Scan for the cell matching the given text and deliver its (X, Y) coordinate at center. 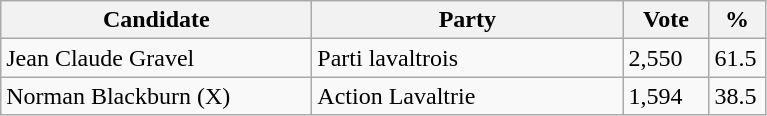
Candidate (156, 20)
% (737, 20)
Vote (666, 20)
Jean Claude Gravel (156, 58)
Parti lavaltrois (468, 58)
1,594 (666, 96)
Norman Blackburn (X) (156, 96)
Party (468, 20)
Action Lavaltrie (468, 96)
61.5 (737, 58)
2,550 (666, 58)
38.5 (737, 96)
